Scan for the cell matching the given text and deliver its [X, Y] coordinate at center. 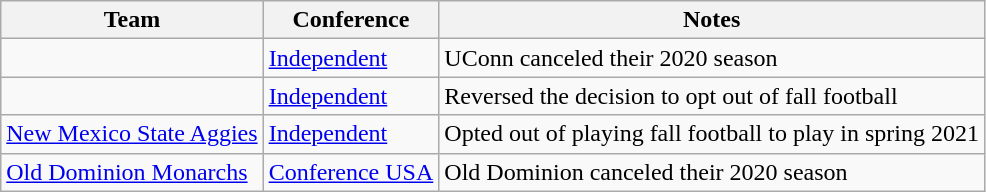
Conference USA [351, 172]
Conference [351, 20]
Team [132, 20]
Old Dominion canceled their 2020 season [712, 172]
UConn canceled their 2020 season [712, 58]
Old Dominion Monarchs [132, 172]
Notes [712, 20]
Opted out of playing fall football to play in spring 2021 [712, 134]
Reversed the decision to opt out of fall football [712, 96]
New Mexico State Aggies [132, 134]
